Determine the (x, y) coordinate at the center of the cell enclosing the given text.  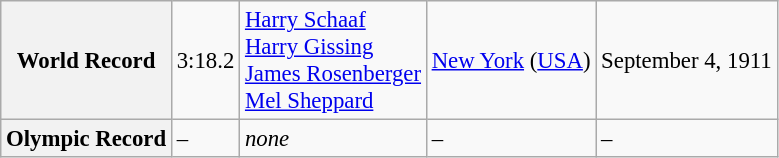
none (334, 139)
New York (USA) (510, 60)
World Record (86, 60)
3:18.2 (205, 60)
Harry Schaaf Harry Gissing James Rosenberger Mel Sheppard (334, 60)
Olympic Record (86, 139)
September 4, 1911 (686, 60)
